Output the (x, y) coordinate of the center of the cell containing the given text.  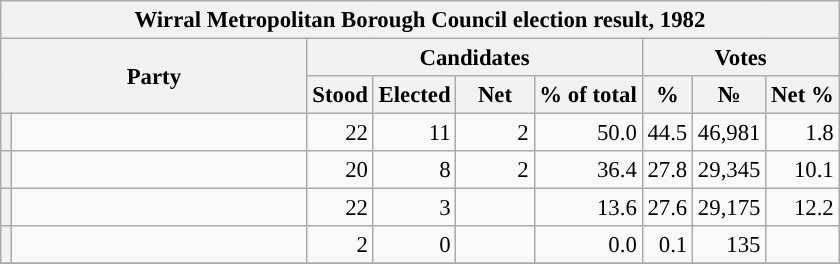
27.8 (667, 170)
10.1 (802, 170)
0.1 (667, 245)
Elected (414, 95)
11 (414, 133)
% of total (588, 95)
№ (730, 95)
Wirral Metropolitan Borough Council election result, 1982 (420, 20)
13.6 (588, 208)
0 (414, 245)
Stood (340, 95)
Party (154, 76)
8 (414, 170)
3 (414, 208)
% (667, 95)
36.4 (588, 170)
46,981 (730, 133)
20 (340, 170)
135 (730, 245)
Votes (740, 58)
12.2 (802, 208)
29,175 (730, 208)
Net (495, 95)
29,345 (730, 170)
Candidates (474, 58)
44.5 (667, 133)
50.0 (588, 133)
27.6 (667, 208)
0.0 (588, 245)
Net % (802, 95)
1.8 (802, 133)
